Return the [X, Y] coordinate for the center point of the cell that contains the specified text.  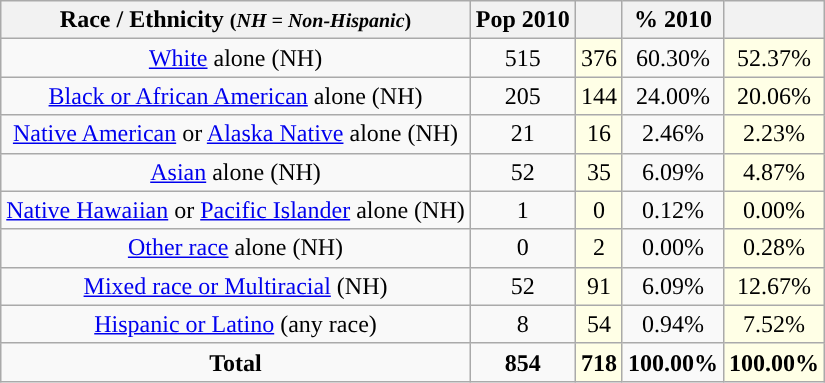
60.30% [672, 58]
515 [522, 58]
White alone (NH) [236, 58]
54 [598, 324]
2.46% [672, 134]
20.06% [774, 96]
24.00% [672, 96]
Mixed race or Multiracial (NH) [236, 286]
376 [598, 58]
91 [598, 286]
Native Hawaiian or Pacific Islander alone (NH) [236, 210]
7.52% [774, 324]
2 [598, 248]
0.12% [672, 210]
Native American or Alaska Native alone (NH) [236, 134]
21 [522, 134]
1 [522, 210]
16 [598, 134]
Hispanic or Latino (any race) [236, 324]
0.94% [672, 324]
Other race alone (NH) [236, 248]
% 2010 [672, 20]
52.37% [774, 58]
0.28% [774, 248]
718 [598, 362]
Pop 2010 [522, 20]
12.67% [774, 286]
205 [522, 96]
Asian alone (NH) [236, 172]
2.23% [774, 134]
Black or African American alone (NH) [236, 96]
35 [598, 172]
854 [522, 362]
Race / Ethnicity (NH = Non-Hispanic) [236, 20]
Total [236, 362]
144 [598, 96]
4.87% [774, 172]
8 [522, 324]
